For the text-containing cell, return its midpoint in [X, Y] coordinate format. 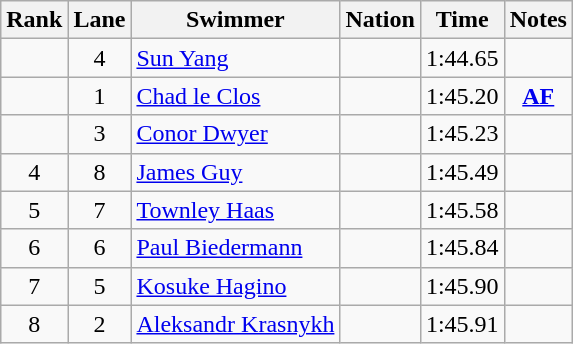
1:45.84 [462, 248]
Kosuke Hagino [236, 286]
1:45.58 [462, 210]
1 [100, 96]
1:45.90 [462, 286]
AF [538, 96]
James Guy [236, 172]
Lane [100, 20]
Rank [34, 20]
1:45.49 [462, 172]
Conor Dwyer [236, 134]
Paul Biedermann [236, 248]
Aleksandr Krasnykh [236, 324]
1:45.91 [462, 324]
Townley Haas [236, 210]
2 [100, 324]
3 [100, 134]
Nation [380, 20]
Swimmer [236, 20]
Notes [538, 20]
1:44.65 [462, 58]
1:45.20 [462, 96]
Sun Yang [236, 58]
Time [462, 20]
1:45.23 [462, 134]
Chad le Clos [236, 96]
